Determine the [x, y] coordinate at the center of the cell enclosing the given text.  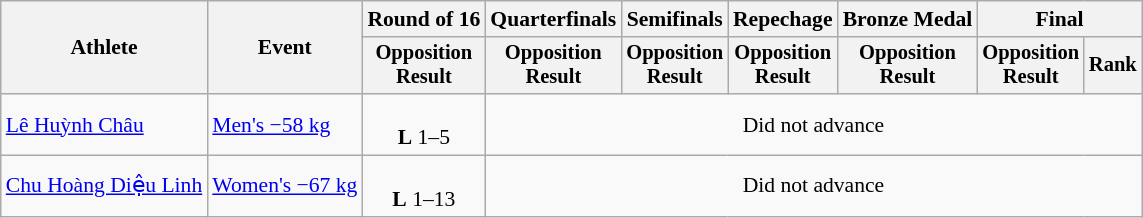
Rank [1113, 66]
L 1–13 [424, 186]
Women's −67 kg [284, 186]
Final [1059, 19]
Men's −58 kg [284, 124]
Lê Huỳnh Châu [104, 124]
L 1–5 [424, 124]
Repechage [783, 19]
Chu Hoàng Diệu Linh [104, 186]
Semifinals [674, 19]
Event [284, 48]
Bronze Medal [908, 19]
Athlete [104, 48]
Quarterfinals [553, 19]
Round of 16 [424, 19]
